Output the (X, Y) coordinate of the center of the cell containing the given text.  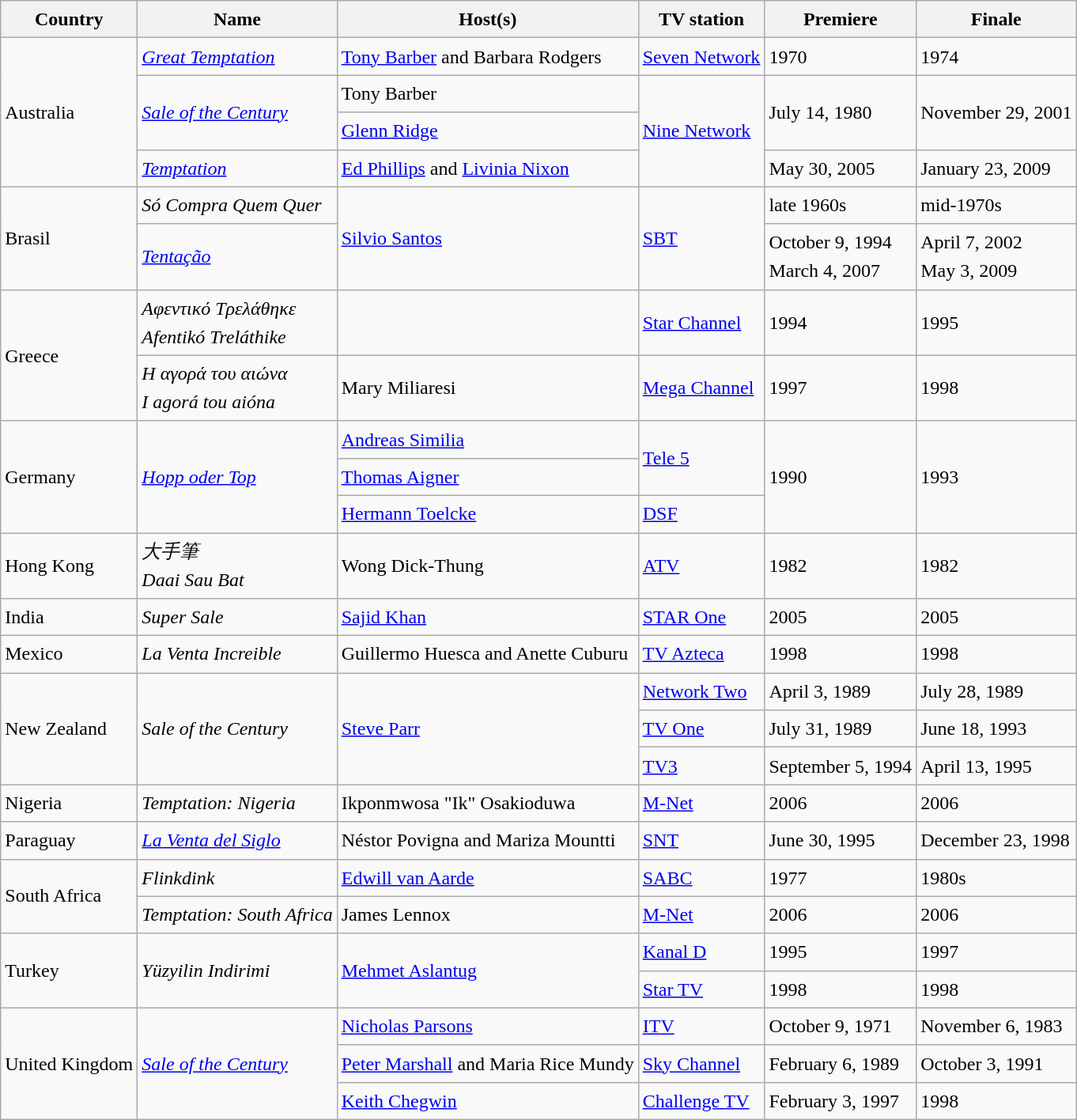
ATV (701, 566)
1974 (996, 57)
Hong Kong (70, 566)
Nigeria (70, 804)
October 9, 1971 (841, 1027)
April 7, 2002May 3, 2009 (996, 256)
October 9, 1994March 4, 2007 (841, 256)
TV One (701, 729)
South Africa (70, 896)
Seven Network (701, 57)
Kanal D (701, 952)
July 28, 1989 (996, 691)
Brasil (70, 238)
Ikponmwosa "Ik" Osakioduwa (487, 804)
ITV (701, 1027)
Finale (996, 19)
James Lennox (487, 914)
May 30, 2005 (841, 168)
United Kingdom (70, 1063)
Tony Barber and Barbara Rodgers (487, 57)
Star Channel (701, 323)
Steve Parr (487, 729)
Guillermo Huesca and Anette Cuburu (487, 655)
Aφεvτικό TρελάθηκεAfentikó Treláthike (237, 323)
SNT (701, 840)
Greece (70, 355)
Glenn Ridge (487, 131)
July 31, 1989 (841, 729)
TV3 (701, 766)
1994 (841, 323)
Silvio Santos (487, 238)
Premiere (841, 19)
Peter Marshall and Maria Rice Mundy (487, 1063)
Challenge TV (701, 1101)
TV station (701, 19)
Nicholas Parsons (487, 1027)
La Venta del Siglo (237, 840)
Super Sale (237, 617)
Néstor Povigna and Mariza Mountti (487, 840)
1990 (841, 476)
Turkey (70, 971)
La Venta Increible (237, 655)
mid-1970s (996, 206)
Tele 5 (701, 458)
February 6, 1989 (841, 1063)
Country (70, 19)
DSF (701, 514)
Keith Chegwin (487, 1101)
June 18, 1993 (996, 729)
Só Compra Quem Quer (237, 206)
Australia (70, 112)
Ed Phillips and Livinia Nixon (487, 168)
Paraguay (70, 840)
February 3, 1997 (841, 1101)
STAR One (701, 617)
Η αγоρά τоυ αιώvαI agorá tou aióna (237, 388)
December 23, 1998 (996, 840)
Sky Channel (701, 1063)
Nine Network (701, 131)
Flinkdink (237, 878)
Great Temptation (237, 57)
1980s (996, 878)
Yüzyilin Indirimi (237, 971)
October 3, 1991 (996, 1063)
Star TV (701, 989)
Temptation (237, 168)
New Zealand (70, 729)
1970 (841, 57)
Network Two (701, 691)
Mega Channel (701, 388)
Tony Barber (487, 93)
Thomas Aigner (487, 476)
November 6, 1983 (996, 1027)
Tentação (237, 256)
Mehmet Aslantug (487, 971)
SABC (701, 878)
Germany (70, 476)
Andreas Similia (487, 440)
Mexico (70, 655)
Sajid Khan (487, 617)
大手筆Daai Sau Bat (237, 566)
April 13, 1995 (996, 766)
SBT (701, 238)
Wong Dick-Thung (487, 566)
Temptation: South Africa (237, 914)
Name (237, 19)
Mary Miliaresi (487, 388)
1993 (996, 476)
Edwill van Aarde (487, 878)
Hopp oder Top (237, 476)
July 14, 1980 (841, 112)
late 1960s (841, 206)
Hermann Toelcke (487, 514)
Temptation: Nigeria (237, 804)
TV Azteca (701, 655)
June 30, 1995 (841, 840)
November 29, 2001 (996, 112)
January 23, 2009 (996, 168)
April 3, 1989 (841, 691)
1977 (841, 878)
September 5, 1994 (841, 766)
India (70, 617)
Host(s) (487, 19)
